Provide the (x, y) coordinate of the cell's center where the given text is located.  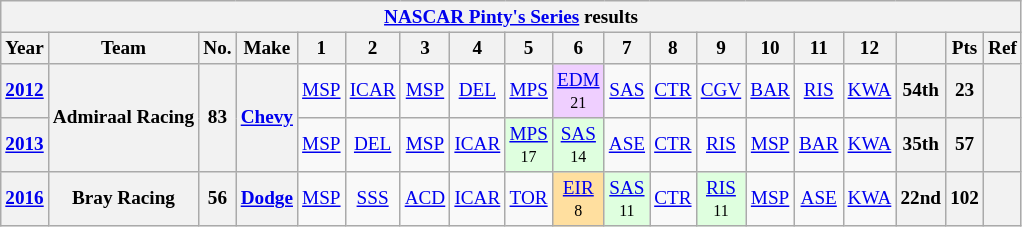
2 (372, 48)
54th (921, 91)
11 (818, 48)
SAS14 (578, 145)
SAS (626, 91)
MPS (529, 91)
ACD (425, 199)
No. (218, 48)
Year (25, 48)
22nd (921, 199)
RIS11 (721, 199)
EIR8 (578, 199)
6 (578, 48)
3 (425, 48)
12 (870, 48)
CGV (721, 91)
9 (721, 48)
Make (266, 48)
1 (322, 48)
Ref (1003, 48)
SSS (372, 199)
83 (218, 118)
56 (218, 199)
SAS11 (626, 199)
Pts (965, 48)
57 (965, 145)
Team (123, 48)
2016 (25, 199)
TOR (529, 199)
EDM21 (578, 91)
2013 (25, 145)
2012 (25, 91)
23 (965, 91)
102 (965, 199)
Dodge (266, 199)
10 (770, 48)
Bray Racing (123, 199)
Admiraal Racing (123, 118)
7 (626, 48)
NASCAR Pinty's Series results (512, 17)
MPS17 (529, 145)
8 (673, 48)
4 (478, 48)
Chevy (266, 118)
5 (529, 48)
35th (921, 145)
